Pinpoint the cell where the given text exists, returning its [x, y] midpoint coordinate. 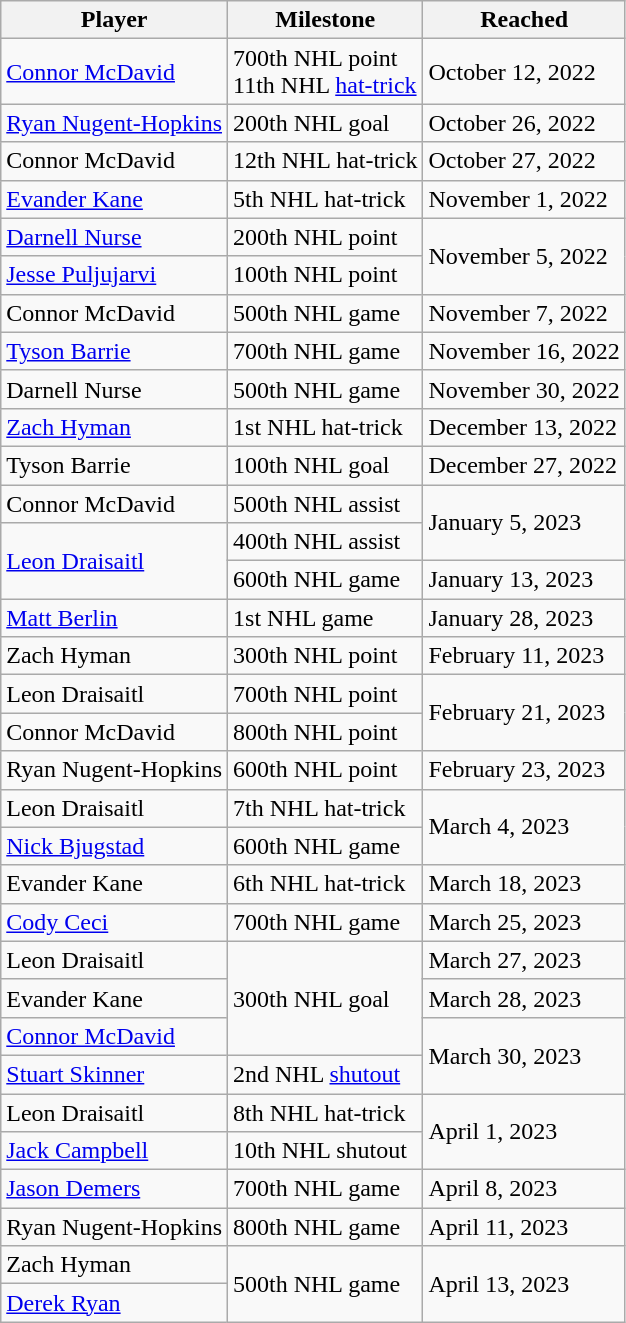
8th NHL hat-trick [326, 1113]
600th NHL point [326, 770]
Jesse Puljujarvi [114, 275]
300th NHL point [326, 656]
January 5, 2023 [524, 522]
1st NHL hat-trick [326, 427]
Nick Bjugstad [114, 846]
January 13, 2023 [524, 580]
Derek Ryan [114, 1303]
12th NHL hat-trick [326, 161]
November 30, 2022 [524, 389]
December 13, 2022 [524, 427]
February 21, 2023 [524, 713]
2nd NHL shutout [326, 1074]
April 13, 2023 [524, 1284]
Player [114, 20]
800th NHL game [326, 1227]
Reached [524, 20]
700th NHL point11th NHL hat-trick [326, 72]
7th NHL hat-trick [326, 808]
800th NHL point [326, 732]
October 27, 2022 [524, 161]
December 27, 2022 [524, 465]
Jack Campbell [114, 1151]
Jason Demers [114, 1189]
200th NHL point [326, 237]
March 25, 2023 [524, 922]
300th NHL goal [326, 998]
200th NHL goal [326, 123]
March 28, 2023 [524, 998]
10th NHL shutout [326, 1151]
February 23, 2023 [524, 770]
November 1, 2022 [524, 199]
Stuart Skinner [114, 1074]
October 26, 2022 [524, 123]
Cody Ceci [114, 922]
November 16, 2022 [524, 351]
November 5, 2022 [524, 256]
April 8, 2023 [524, 1189]
500th NHL assist [326, 503]
1st NHL game [326, 618]
Milestone [326, 20]
March 4, 2023 [524, 827]
April 1, 2023 [524, 1132]
100th NHL point [326, 275]
October 12, 2022 [524, 72]
February 11, 2023 [524, 656]
January 28, 2023 [524, 618]
Matt Berlin [114, 618]
400th NHL assist [326, 542]
5th NHL hat-trick [326, 199]
6th NHL hat-trick [326, 884]
March 27, 2023 [524, 960]
March 18, 2023 [524, 884]
March 30, 2023 [524, 1055]
April 11, 2023 [524, 1227]
November 7, 2022 [524, 313]
100th NHL goal [326, 465]
700th NHL point [326, 694]
